Output the (X, Y) coordinate of the center of the cell containing the given text.  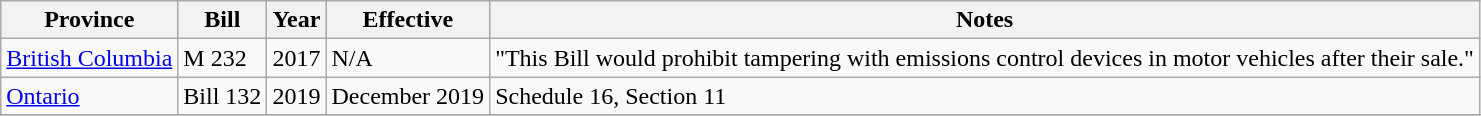
Bill 132 (222, 96)
Schedule 16, Section 11 (985, 96)
M 232 (222, 58)
Notes (985, 20)
2017 (296, 58)
December 2019 (408, 96)
Bill (222, 20)
"This Bill would prohibit tampering with emissions control devices in motor vehicles after their sale." (985, 58)
Year (296, 20)
N/A (408, 58)
British Columbia (90, 58)
Ontario (90, 96)
Province (90, 20)
Effective (408, 20)
2019 (296, 96)
